Detect which cell encompasses the target text, then output its [X, Y] center coordinate. 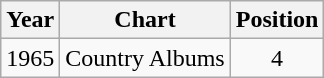
Chart [145, 20]
Country Albums [145, 58]
1965 [30, 58]
Year [30, 20]
Position [277, 20]
4 [277, 58]
